Pinpoint the cell where the given text exists, returning its [X, Y] midpoint coordinate. 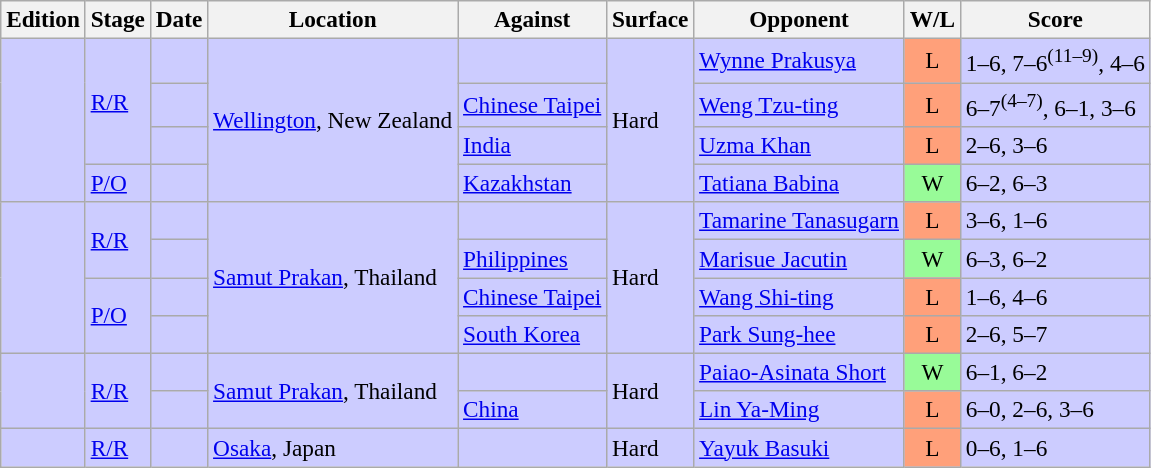
Lin Ya-Ming [800, 410]
Yayuk Basuki [800, 447]
Marisue Jacutin [800, 258]
6–1, 6–2 [1055, 372]
Location [333, 19]
Score [1055, 19]
Stage [118, 19]
6–3, 6–2 [1055, 258]
Philippines [532, 258]
W/L [932, 19]
Surface [650, 19]
3–6, 1–6 [1055, 221]
2–6, 5–7 [1055, 334]
Weng Tzu-ting [800, 104]
6–7(4–7), 6–1, 3–6 [1055, 104]
Uzma Khan [800, 145]
1–6, 7–6(11–9), 4–6 [1055, 60]
0–6, 1–6 [1055, 447]
Wang Shi-ting [800, 296]
Wellington, New Zealand [333, 120]
Against [532, 19]
6–2, 6–3 [1055, 183]
Wynne Prakusya [800, 60]
Kazakhstan [532, 183]
1–6, 4–6 [1055, 296]
Osaka, Japan [333, 447]
Tamarine Tanasugarn [800, 221]
6–0, 2–6, 3–6 [1055, 410]
China [532, 410]
Opponent [800, 19]
2–6, 3–6 [1055, 145]
Date [178, 19]
Edition [44, 19]
Tatiana Babina [800, 183]
India [532, 145]
Paiao-Asinata Short [800, 372]
Park Sung-hee [800, 334]
South Korea [532, 334]
